Provide the (x, y) coordinate of the cell's center where the given text is located.  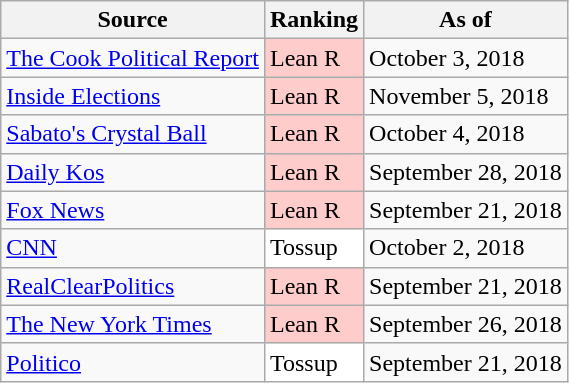
Daily Kos (133, 172)
CNN (133, 248)
October 2, 2018 (466, 248)
Politico (133, 362)
November 5, 2018 (466, 96)
September 28, 2018 (466, 172)
Sabato's Crystal Ball (133, 134)
September 26, 2018 (466, 324)
Ranking (314, 20)
The New York Times (133, 324)
Fox News (133, 210)
RealClearPolitics (133, 286)
October 3, 2018 (466, 58)
The Cook Political Report (133, 58)
October 4, 2018 (466, 134)
As of (466, 20)
Source (133, 20)
Inside Elections (133, 96)
